Output the [X, Y] coordinate of the center of the cell containing the given text.  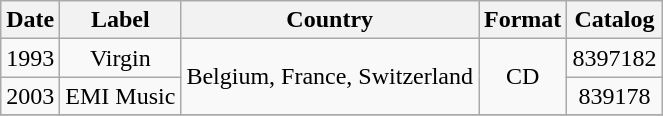
Virgin [120, 58]
1993 [30, 58]
Catalog [614, 20]
EMI Music [120, 96]
839178 [614, 96]
8397182 [614, 58]
Date [30, 20]
2003 [30, 96]
Format [523, 20]
Belgium, France, Switzerland [330, 77]
Country [330, 20]
Label [120, 20]
CD [523, 77]
